Scan for the cell matching the given text and deliver its [X, Y] coordinate at center. 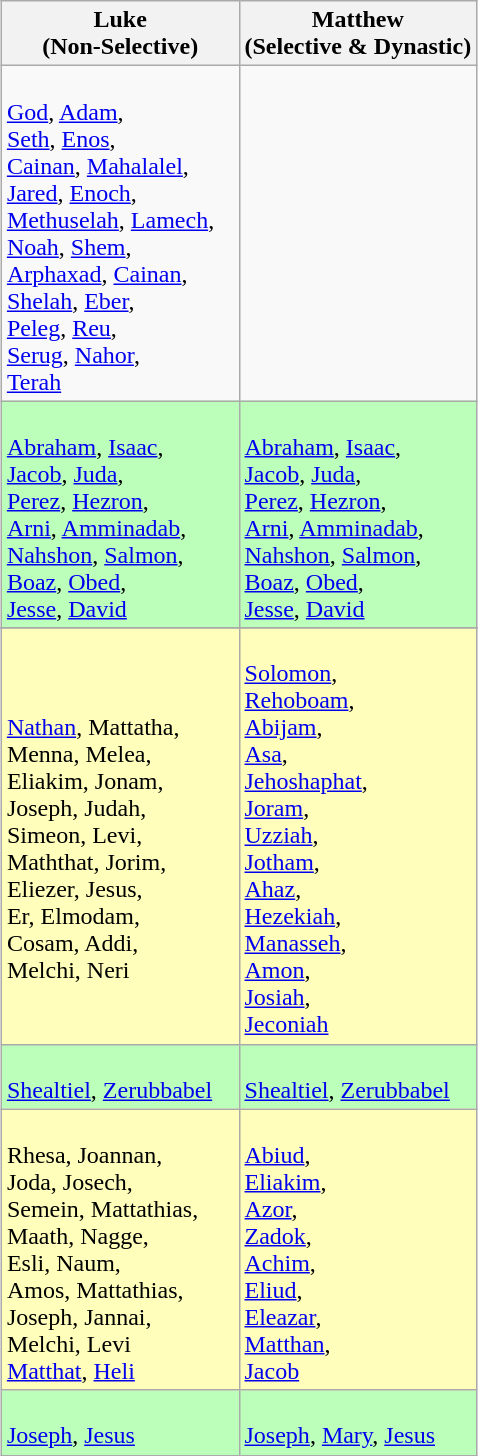
Luke(Non-Selective) [120, 34]
Joseph, Mary, Jesus [358, 1422]
Rhesa, Joannan, Joda, Josech, Semein, Mattathias, Maath, Nagge, Esli, Naum, Amos, Mattathias, Joseph, Jannai, Melchi, Levi Matthat, Heli [120, 1250]
Abiud, Eliakim, Azor, Zadok, Achim, Eliud, Eleazar, Matthan, Jacob [358, 1250]
Solomon, Rehoboam, Abijam, Asa, Jehoshaphat, Joram, Uzziah, Jotham, Ahaz, Hezekiah, Manasseh, Amon, Josiah, Jeconiah [358, 836]
Joseph, Jesus [120, 1422]
Nathan, Mattatha, Menna, Melea, Eliakim, Jonam, Joseph, Judah, Simeon, Levi, Maththat, Jorim, Eliezer, Jesus, Er, Elmodam, Cosam, Addi, Melchi, Neri [120, 836]
Matthew(Selective & Dynastic) [358, 34]
